Scan for the cell matching the given text and deliver its [X, Y] coordinate at center. 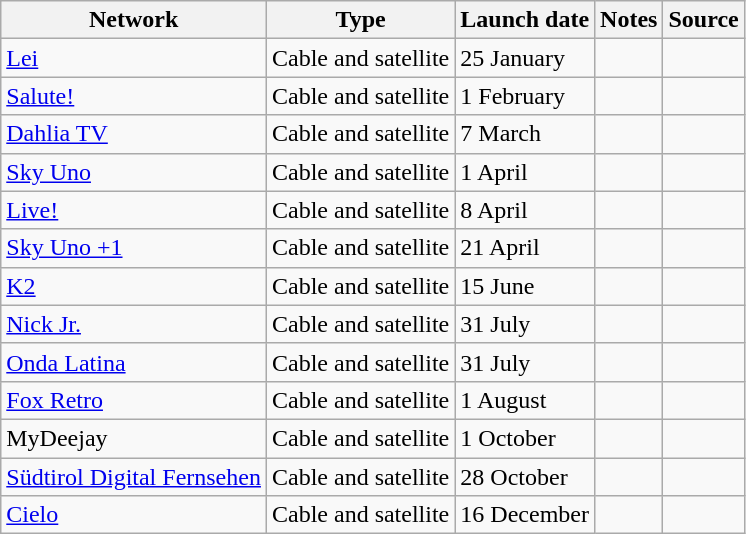
Salute! [134, 96]
7 March [525, 134]
28 October [525, 477]
1 August [525, 400]
8 April [525, 210]
Dahlia TV [134, 134]
Launch date [525, 20]
Source [704, 20]
MyDeejay [134, 438]
Type [360, 20]
Notes [629, 20]
Network [134, 20]
Südtirol Digital Fernsehen [134, 477]
Live! [134, 210]
Fox Retro [134, 400]
15 June [525, 286]
K2 [134, 286]
1 April [525, 172]
1 February [525, 96]
16 December [525, 515]
Sky Uno +1 [134, 248]
Cielo [134, 515]
21 April [525, 248]
25 January [525, 58]
Nick Jr. [134, 324]
Onda Latina [134, 362]
1 October [525, 438]
Lei [134, 58]
Sky Uno [134, 172]
